Search for the cell housing the specified text and yield its (x, y) center coordinate. 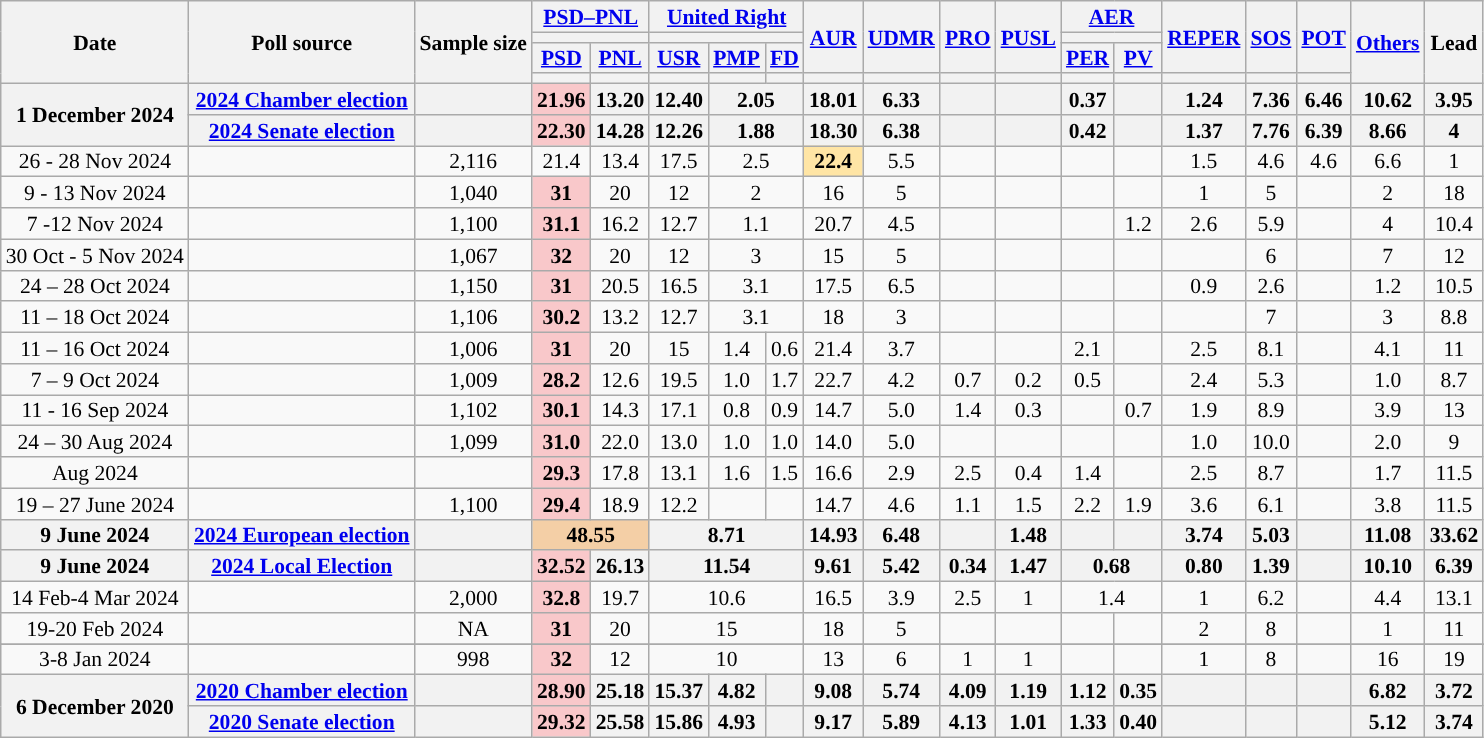
4.1 (1388, 348)
2,116 (474, 162)
6.1 (1270, 504)
6.6 (1388, 162)
NA (474, 628)
PER (1088, 58)
6.2 (1270, 598)
19.7 (620, 598)
3.8 (1388, 504)
PMP (736, 58)
26.13 (620, 566)
Others (1388, 42)
13.20 (620, 100)
0.35 (1138, 690)
6.46 (1324, 100)
2.2 (1088, 504)
4.2 (902, 380)
22.0 (620, 442)
PV (1138, 58)
3-8 Jan 2024 (95, 660)
1,150 (474, 286)
3.6 (1204, 504)
1.39 (1270, 566)
29.3 (562, 472)
10.4 (1454, 224)
12.6 (620, 380)
22.30 (562, 130)
31.1 (562, 224)
11 – 16 Oct 2024 (95, 348)
11 – 18 Oct 2024 (95, 318)
2024 Chamber election (302, 100)
16.6 (834, 472)
PNL (620, 58)
14 Feb-4 Mar 2024 (95, 598)
Aug 2024 (95, 472)
0.34 (968, 566)
3.7 (902, 348)
0.37 (1088, 100)
8.9 (1270, 410)
26 - 28 Nov 2024 (95, 162)
PUSL (1028, 37)
5.89 (902, 722)
1,009 (474, 380)
18.01 (834, 100)
19-20 Feb 2024 (95, 628)
8.1 (1270, 348)
2.0 (1388, 442)
19 – 27 June 2024 (95, 504)
6.38 (902, 130)
998 (474, 660)
14.93 (834, 534)
18.9 (620, 504)
11.08 (1388, 534)
4.5 (902, 224)
19 (1454, 660)
1.24 (1204, 100)
17.1 (678, 410)
21.96 (562, 100)
0.80 (1204, 566)
Date (95, 42)
6.5 (902, 286)
0.5 (1088, 380)
6.82 (1388, 690)
16.2 (620, 224)
5.03 (1270, 534)
19.5 (678, 380)
29.32 (562, 722)
0.8 (736, 410)
4.93 (736, 722)
25.18 (620, 690)
5.42 (902, 566)
31.0 (562, 442)
REPER (1204, 37)
12.40 (678, 100)
PSD (562, 58)
1.19 (1028, 690)
22.7 (834, 380)
5.9 (1270, 224)
11 - 16 Sep 2024 (95, 410)
8.8 (1454, 318)
10.62 (1388, 100)
24 – 30 Aug 2024 (95, 442)
10 (726, 660)
5.3 (1270, 380)
9.17 (834, 722)
7.36 (1270, 100)
0.6 (784, 348)
15.86 (678, 722)
FD (784, 58)
AER (1112, 16)
Lead (1454, 42)
2.05 (756, 100)
9.08 (834, 690)
30.2 (562, 318)
1.01 (1028, 722)
2020 Chamber election (302, 690)
24 – 28 Oct 2024 (95, 286)
6.33 (902, 100)
30.1 (562, 410)
30 Oct - 5 Nov 2024 (95, 254)
USR (678, 58)
8.66 (1388, 130)
United Right (726, 16)
6.48 (902, 534)
7 – 9 Oct 2024 (95, 380)
3.95 (1454, 100)
3.72 (1454, 690)
Poll source (302, 42)
33.62 (1454, 534)
AUR (834, 37)
1.47 (1028, 566)
2024 Senate election (302, 130)
1,106 (474, 318)
25.58 (620, 722)
1.37 (1204, 130)
8.71 (726, 534)
7.76 (1270, 130)
4.4 (1388, 598)
5.5 (902, 162)
13.0 (678, 442)
13.2 (620, 318)
UDMR (902, 37)
POT (1324, 37)
0.4 (1028, 472)
1.33 (1088, 722)
10.10 (1388, 566)
14.0 (834, 442)
15.37 (678, 690)
2020 Senate election (302, 722)
29.4 (562, 504)
PRO (968, 37)
4.82 (736, 690)
PSD–PNL (590, 16)
28.2 (562, 380)
4.09 (968, 690)
48.55 (590, 534)
0.2 (1028, 380)
1 December 2024 (95, 115)
2,000 (474, 598)
28.90 (562, 690)
1.48 (1028, 534)
9.61 (834, 566)
1,099 (474, 442)
9 - 13 Nov 2024 (95, 192)
2.1 (1088, 348)
0.3 (1028, 410)
7 -12 Nov 2024 (95, 224)
1,040 (474, 192)
1.88 (756, 130)
18.30 (834, 130)
5.74 (902, 690)
10.5 (1454, 286)
13.4 (620, 162)
0.68 (1112, 566)
32.8 (562, 598)
1,006 (474, 348)
2.4 (1204, 380)
22.4 (834, 162)
SOS (1270, 37)
17.8 (620, 472)
1.12 (1088, 690)
32.52 (562, 566)
14.28 (620, 130)
Sample size (474, 42)
14.3 (620, 410)
5.12 (1388, 722)
1,102 (474, 410)
11.54 (726, 566)
0.40 (1138, 722)
9 (1454, 442)
20.5 (620, 286)
1,067 (474, 254)
10.6 (726, 598)
12.26 (678, 130)
20.7 (834, 224)
2.9 (902, 472)
1.6 (736, 472)
0.42 (1088, 130)
2024 European election (302, 534)
10.0 (1270, 442)
12.2 (678, 504)
4.13 (968, 722)
2024 Local Election (302, 566)
6 December 2020 (95, 706)
